Output the (x, y) coordinate of the center of the cell containing the given text.  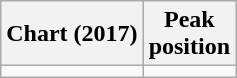
Peakposition (189, 34)
Chart (2017) (72, 34)
